Identify which cell holds the provided text, then report its (X, Y) central coordinate. 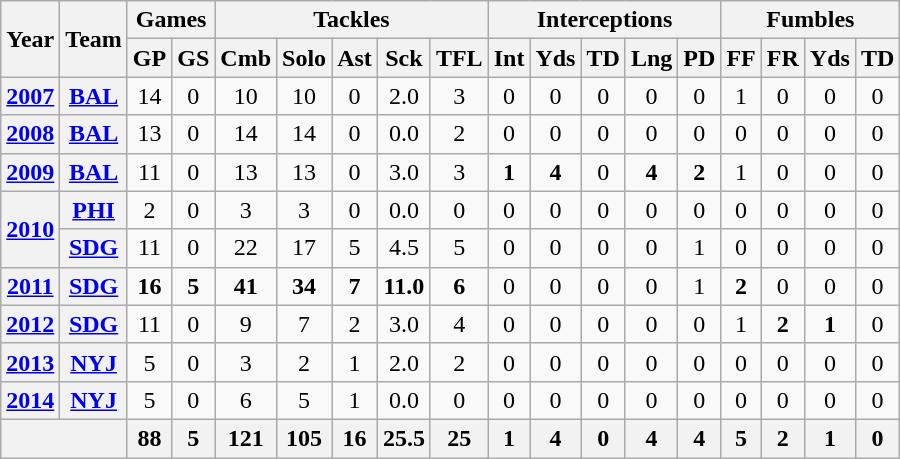
PD (700, 58)
TFL (459, 58)
2012 (30, 324)
2014 (30, 400)
25.5 (404, 438)
Interceptions (604, 20)
4.5 (404, 248)
34 (304, 286)
9 (246, 324)
2007 (30, 96)
121 (246, 438)
PHI (94, 210)
Lng (651, 58)
2011 (30, 286)
Cmb (246, 58)
2013 (30, 362)
2010 (30, 229)
Year (30, 39)
Int (509, 58)
17 (304, 248)
Team (94, 39)
Sck (404, 58)
11.0 (404, 286)
105 (304, 438)
2009 (30, 172)
GP (149, 58)
41 (246, 286)
FF (741, 58)
Fumbles (810, 20)
Ast (355, 58)
Games (170, 20)
Tackles (352, 20)
22 (246, 248)
FR (782, 58)
25 (459, 438)
Solo (304, 58)
2008 (30, 134)
88 (149, 438)
GS (194, 58)
